Find where the given text appears and provide that cell's center as [X, Y] coordinate. 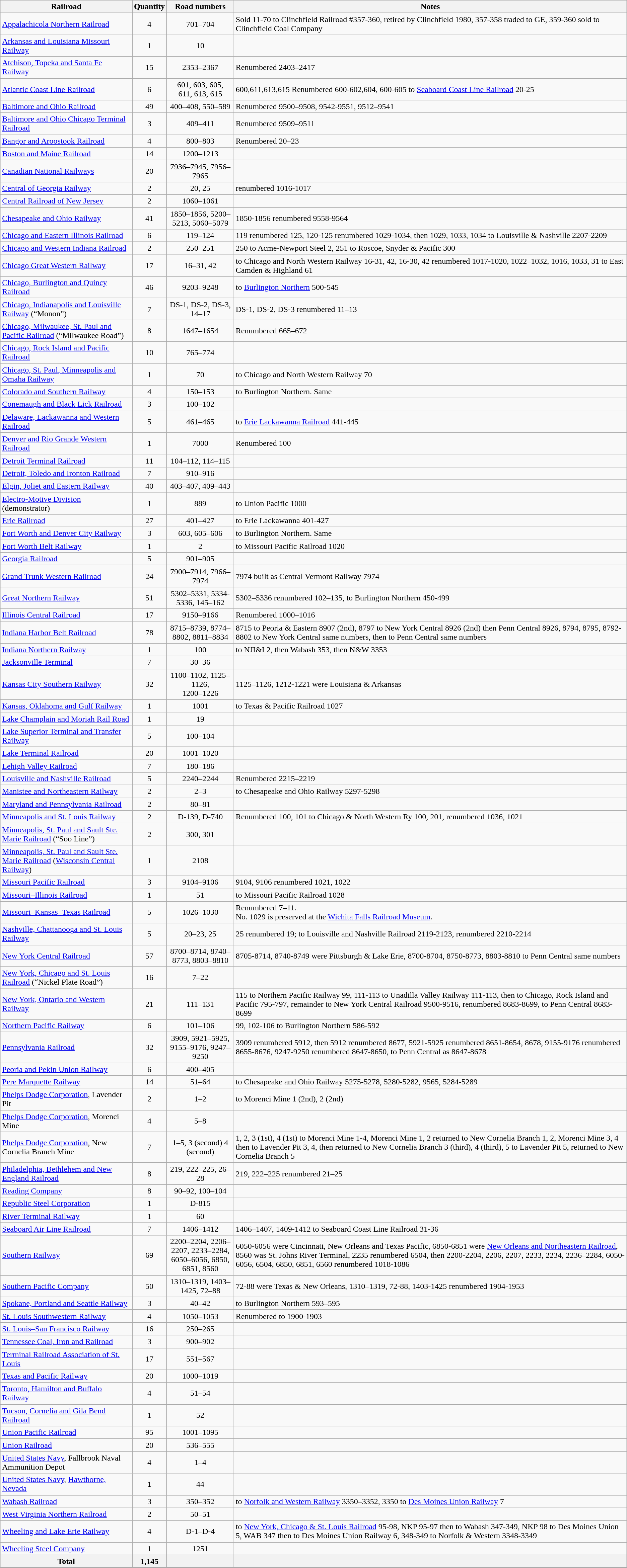
Louisville and Nashville Railroad [66, 779]
111–131 [200, 1004]
119 renumbered 125, 120-125 renumbered 1029-1034, then 1029, 1033, 1034 to Louisville & Nashville 2207-2209 [430, 236]
Seaboard Air Line Railroad [66, 1229]
to Missouri Pacific Railroad 1020 [430, 546]
Renumbered 2215–2219 [430, 779]
DS-1, DS-2, DS-3, 14–17 [200, 309]
Detroit, Toledo and Ironton Railroad [66, 473]
50–51 [200, 1514]
400–405 [200, 1069]
9104–9106 [200, 882]
Lehigh Valley Railroad [66, 766]
Tennessee Coal, Iron and Railroad [66, 1341]
to Burlington Northern 500-545 [430, 287]
Missouri–Kansas–Texas Railroad [66, 912]
to Chesapeake and Ohio Railway 5275-5278, 5280-5282, 9565, 5284-5289 [430, 1082]
69 [149, 1255]
United States Navy, Fallbrook Naval Ammunition Depot [66, 1463]
1406–1407, 1409-1412 to Seaboard Coast Line Railroad 31-36 [430, 1229]
United States Navy, Hawthorne, Nevada [66, 1484]
Maryland and Pennsylvania Railroad [66, 804]
Indiana Harbor Belt Railroad [66, 633]
Union Pacific Railroad [66, 1432]
Southern Pacific Company [66, 1286]
Sold 11-70 to Clinchfield Railroad #357-360, retired by Clinchfield 1980, 357-358 traded to GE, 359-360 sold to Clinchfield Coal Company [430, 24]
to Norfolk and Western Railway 3350–3352, 3350 to Des Moines Union Railway 7 [430, 1501]
to Chesapeake and Ohio Railway 5297-5298 [430, 792]
600,611,613,615 Renumbered 600-602,604, 600-605 to Seaboard Coast Line Railroad 20-25 [430, 89]
403–407, 409–443 [200, 486]
30–36 [200, 662]
Chicago Great Western Railway [66, 266]
40–42 [200, 1303]
Denver and Rio Grande Western Railroad [66, 443]
Phelps Dodge Corporation, Lavender Pit [66, 1099]
Phelps Dodge Corporation, Morenci Mine [66, 1121]
910–916 [200, 473]
Boston and Maine Railroad [66, 154]
19 [200, 719]
1–2 [200, 1099]
8705-8714, 8740-8749 were Pittsburgh & Lake Erie, 8700-8704, 8750-8773, 8803-8810 to Penn Central same numbers [430, 956]
2108 [200, 860]
7974 built as Central Vermont Railway 7974 [430, 576]
Kansas, Oklahoma and Gulf Railway [66, 706]
219, 222–225 renumbered 21–25 [430, 1173]
1050–1053 [200, 1316]
Reading Company [66, 1191]
Renumbered 9500–9508, 9542-9551, 9512–9541 [430, 106]
219, 222–225, 26–28 [200, 1173]
1001 [200, 706]
7–22 [200, 977]
9150–9166 [200, 615]
Georgia Railroad [66, 559]
Chicago, Burlington and Quincy Railroad [66, 287]
Indiana Northern Railway [66, 650]
1–5, 3 (second) 4 (second) [200, 1147]
Chicago and Eastern Illinois Railroad [66, 236]
Fort Worth and Denver City Railway [66, 533]
to Morenci Mine 1 (2nd), 2 (2nd) [430, 1099]
Minneapolis, St. Paul and Sault Ste. Marie Railroad (“Soo Line”) [66, 834]
Jacksonville Terminal [66, 662]
7900–7914, 7966–7974 [200, 576]
5302–5331, 5334-5336, 145–162 [200, 598]
Minneapolis, St. Paul and Sault Ste. Marie Railroad (Wisconsin Central Railway) [66, 860]
3909, 5921–5925,9155–9176, 9247–9250 [200, 1047]
1125–1126, 1212-1221 were Louisiana & Arkansas [430, 684]
Erie Railroad [66, 521]
Atlantic Coast Line Railroad [66, 89]
701–704 [200, 24]
7000 [200, 443]
350–352 [200, 1501]
2353–2367 [200, 68]
Central of Georgia Railway [66, 188]
99, 102-106 to Burlington Northern 586-592 [430, 1025]
Wheeling and Lake Erie Railway [66, 1532]
Spokane, Portland and Seattle Railway [66, 1303]
41 [149, 218]
Elgin, Joliet and Eastern Railway [66, 486]
Renumbered 1000–1016 [430, 615]
Delaware, Lackawanna and Western Railroad [66, 422]
536–555 [200, 1445]
Great Northern Railway [66, 598]
100–102 [200, 404]
15 [149, 68]
8700–8714, 8740–8773, 8803–8810 [200, 956]
Chicago and Western Indiana Railroad [66, 248]
78 [149, 633]
renumbered 1016-1017 [430, 188]
Lake Champlain and Moriah Rail Road [66, 719]
9104, 9106 renumbered 1021, 1022 [430, 882]
Missouri–Illinois Railroad [66, 895]
Total [66, 1561]
Pennsylvania Railroad [66, 1047]
Bangor and Aroostook Railroad [66, 141]
Tucson, Cornelia and Gila Bend Railroad [66, 1415]
100–104 [200, 736]
Appalachicola Northern Railroad [66, 24]
Chesapeake and Ohio Railway [66, 218]
409–411 [200, 124]
1200–1213 [200, 154]
51–54 [200, 1394]
250 to Acme-Newport Steel 2, 251 to Roscoe, Snyder & Pacific 300 [430, 248]
601, 603, 605,611, 613, 615 [200, 89]
to Texas & Pacific Railroad 1027 [430, 706]
Union Railroad [66, 1445]
27 [149, 521]
1000–1019 [200, 1376]
57 [149, 956]
Texas and Pacific Railway [66, 1376]
21 [149, 1004]
2–3 [200, 792]
Missouri Pacific Railroad [66, 882]
Atchison, Topeka and Santa Fe Railway [66, 68]
Baltimore and Ohio Chicago Terminal Railroad [66, 124]
2200–2204, 2206–2207, 2233–2284,6050–6056, 6850, 6851, 8560 [200, 1255]
101–106 [200, 1025]
95 [149, 1432]
Philadelphia, Bethlehem and New England Railroad [66, 1173]
to Missouri Pacific Railroad 1028 [430, 895]
to Union Pacific 1000 [430, 503]
16–31, 42 [200, 266]
Minneapolis and St. Louis Railway [66, 817]
20, 25 [200, 188]
Kansas City Southern Railway [66, 684]
20–23, 25 [200, 934]
100 [200, 650]
46 [149, 287]
Arkansas and Louisiana Missouri Railway [66, 46]
Canadian National Railways [66, 171]
25 renumbered 19; to Louisville and Nashville Railroad 2119-2123, renumbered 2210-2214 [430, 934]
St. Louis–San Francisco Railway [66, 1329]
1406–1412 [200, 1229]
Manistee and Northeastern Railway [66, 792]
400–408, 550–589 [200, 106]
90–92, 100–104 [200, 1191]
11 [149, 461]
West Virginia Northern Railroad [66, 1514]
Detroit Terminal Railroad [66, 461]
Chicago, Rock Island and Pacific Railroad [66, 353]
1060–1061 [200, 201]
Electro-Motive Division (demonstrator) [66, 503]
Wheeling Steel Company [66, 1549]
Renumbered 20–23 [430, 141]
Renumbered 665–672 [430, 331]
to Chicago and North Western Railway 16-31, 42, 16-30, 42 renumbered 1017-1020, 1022–1032, 1016, 1033, 31 to East Camden & Highland 61 [430, 266]
St. Louis Southwestern Railway [66, 1316]
8715–8739, 8774–8802, 8811–8834 [200, 633]
901–905 [200, 559]
Renumbered 7–11.No. 1029 is preserved at the Wichita Falls Railroad Museum. [430, 912]
1026–1030 [200, 912]
Chicago, Indianapolis and Louisville Railway (“Monon”) [66, 309]
Lake Terminal Railroad [66, 753]
Pere Marquette Railway [66, 1082]
Quantity [149, 7]
Lake Superior Terminal and Transfer Railway [66, 736]
401–427 [200, 521]
1310–1319, 1403–1425, 72–88 [200, 1286]
Renumbered 100 [430, 443]
889 [200, 503]
River Terminal Railway [66, 1216]
60 [200, 1216]
1001–1095 [200, 1432]
New York Central Railroad [66, 956]
to Chicago and North Western Railway 70 [430, 374]
Chicago, Milwaukee, St. Paul and Pacific Railroad (“Milwaukee Road”) [66, 331]
to Burlington Northern 593–595 [430, 1303]
765–774 [200, 353]
to Erie Lackawanna Railroad 441-445 [430, 422]
D-815 [200, 1204]
Conemaugh and Black Lick Railroad [66, 404]
1,145 [149, 1561]
Northern Pacific Railway [66, 1025]
Colorado and Southern Railway [66, 392]
900–902 [200, 1341]
1850–1856, 5200–5213, 5060–5079 [200, 218]
51–64 [200, 1082]
1–4 [200, 1463]
Southern Railway [66, 1255]
250–265 [200, 1329]
Toronto, Hamilton and Buffalo Railway [66, 1394]
150–153 [200, 392]
80–81 [200, 804]
119–124 [200, 236]
52 [200, 1415]
to NJI&I 2, then Wabash 353, then N&W 3353 [430, 650]
Illinois Central Railroad [66, 615]
to Erie Lackawanna 401-427 [430, 521]
D-139, D-740 [200, 817]
Fort Worth Belt Railway [66, 546]
Wabash Railroad [66, 1501]
1251 [200, 1549]
Phelps Dodge Corporation, New Cornelia Branch Mine [66, 1147]
250–251 [200, 248]
Renumbered 100, 101 to Chicago & North Western Ry 100, 201, renumbered 1036, 1021 [430, 817]
44 [200, 1484]
New York, Ontario and Western Railway [66, 1004]
5302–5336 renumbered 102–135, to Burlington Northern 450-499 [430, 598]
1100–1102, 1125–1126,1200–1226 [200, 684]
461–465 [200, 422]
Railroad [66, 7]
Road numbers [200, 7]
40 [149, 486]
800–803 [200, 141]
551–567 [200, 1359]
Baltimore and Ohio Railroad [66, 106]
Notes [430, 7]
Nashville, Chattanooga and St. Louis Railway [66, 934]
Renumbered 2403–2417 [430, 68]
5–8 [200, 1121]
180–186 [200, 766]
9203–9248 [200, 287]
DS-1, DS-2, DS-3 renumbered 11–13 [430, 309]
49 [149, 106]
1001–1020 [200, 753]
New York, Chicago and St. Louis Railroad (“Nickel Plate Road”) [66, 977]
Renumbered to 1900-1903 [430, 1316]
Terminal Railroad Association of St. Louis [66, 1359]
2240–2244 [200, 779]
70 [200, 374]
72-88 were Texas & New Orleans, 1310–1319, 72-88, 1403-1425 renumbered 1904-1953 [430, 1286]
D-1–D-4 [200, 1532]
Renumbered 9509–9511 [430, 124]
24 [149, 576]
Republic Steel Corporation [66, 1204]
Peoria and Pekin Union Railway [66, 1069]
7936–7945, 7956–7965 [200, 171]
300, 301 [200, 834]
104–112, 114–115 [200, 461]
1850-1856 renumbered 9558-9564 [430, 218]
Grand Trunk Western Railroad [66, 576]
Central Railroad of New Jersey [66, 201]
Chicago, St. Paul, Minneapolis and Omaha Railway [66, 374]
50 [149, 1286]
603, 605–606 [200, 533]
1647–1654 [200, 331]
